Return (X, Y) of the center of cell containing provided text 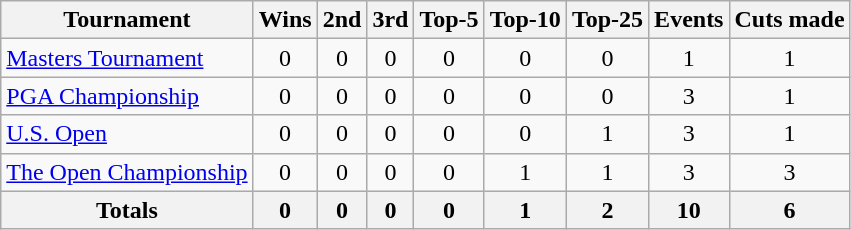
2nd (342, 20)
The Open Championship (127, 172)
Masters Tournament (127, 58)
10 (689, 210)
Cuts made (790, 20)
Tournament (127, 20)
2 (607, 210)
Totals (127, 210)
Top-5 (449, 20)
6 (790, 210)
Events (689, 20)
Top-10 (525, 20)
Top-25 (607, 20)
U.S. Open (127, 134)
3rd (390, 20)
Wins (285, 20)
PGA Championship (127, 96)
